From the cell containing the given text, extract its center point as (x, y) coordinate. 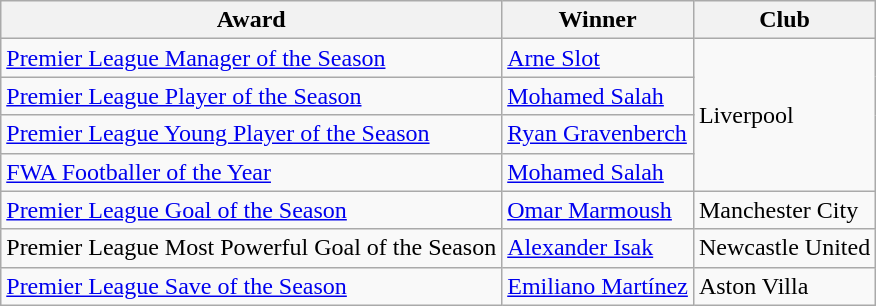
FWA Footballer of the Year (252, 172)
Premier League Most Powerful Goal of the Season (252, 248)
Premier League Goal of the Season (252, 210)
Newcastle United (784, 248)
Alexander Isak (598, 248)
Award (252, 20)
Winner (598, 20)
Arne Slot (598, 58)
Premier League Save of the Season (252, 286)
Manchester City (784, 210)
Club (784, 20)
Ryan Gravenberch (598, 134)
Omar Marmoush (598, 210)
Premier League Young Player of the Season (252, 134)
Emiliano Martínez (598, 286)
Aston Villa (784, 286)
Liverpool (784, 115)
Premier League Player of the Season (252, 96)
Premier League Manager of the Season (252, 58)
